Output the (X, Y) coordinate of the center of the cell containing the given text.  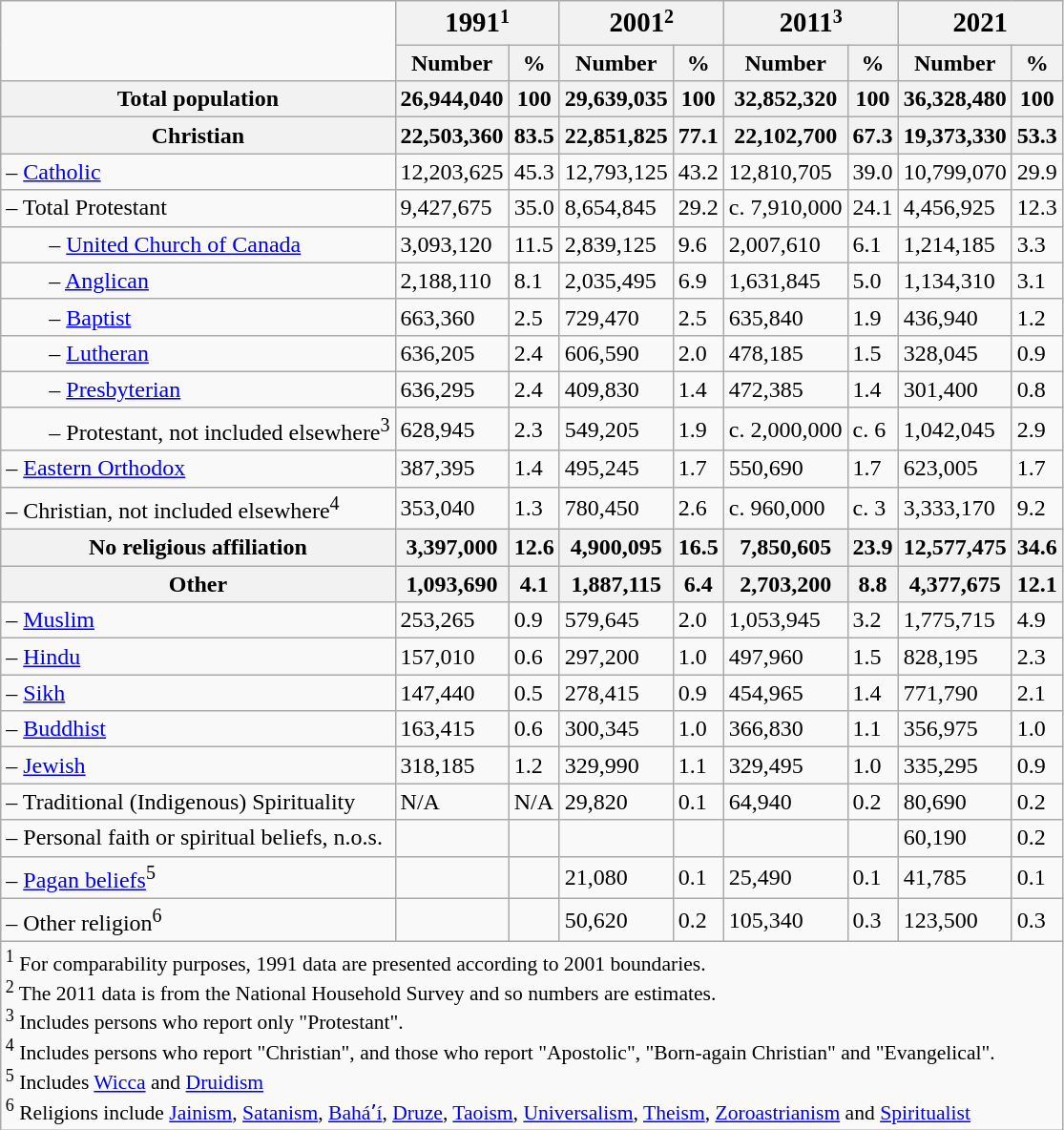
12.6 (534, 548)
45.3 (534, 172)
1,053,945 (785, 620)
53.3 (1036, 136)
2.6 (699, 508)
301,400 (954, 389)
23.9 (872, 548)
29.2 (699, 208)
11.5 (534, 244)
– Hindu (198, 657)
2.9 (1036, 429)
6.1 (872, 244)
356,975 (954, 729)
– Protestant, not included elsewhere3 (198, 429)
1.3 (534, 508)
729,470 (616, 317)
22,503,360 (452, 136)
83.5 (534, 136)
24.1 (872, 208)
64,940 (785, 802)
25,490 (785, 878)
3.3 (1036, 244)
34.6 (1036, 548)
12.1 (1036, 584)
0.8 (1036, 389)
c. 960,000 (785, 508)
12,793,125 (616, 172)
9.6 (699, 244)
1,093,690 (452, 584)
478,185 (785, 353)
329,990 (616, 765)
80,690 (954, 802)
50,620 (616, 920)
1,775,715 (954, 620)
c. 6 (872, 429)
329,495 (785, 765)
39.0 (872, 172)
21,080 (616, 878)
8.8 (872, 584)
– Baptist (198, 317)
2021 (980, 23)
606,590 (616, 353)
77.1 (699, 136)
– Christian, not included elsewhere4 (198, 508)
12,203,625 (452, 172)
636,205 (452, 353)
Other (198, 584)
41,785 (954, 878)
12,810,705 (785, 172)
636,295 (452, 389)
– Buddhist (198, 729)
60,190 (954, 838)
2,188,110 (452, 281)
2,839,125 (616, 244)
1,134,310 (954, 281)
3.2 (872, 620)
2,703,200 (785, 584)
8.1 (534, 281)
253,265 (452, 620)
4,900,095 (616, 548)
– Presbyterian (198, 389)
297,200 (616, 657)
300,345 (616, 729)
– Muslim (198, 620)
2,035,495 (616, 281)
22,851,825 (616, 136)
36,328,480 (954, 99)
579,645 (616, 620)
2,007,610 (785, 244)
Christian (198, 136)
67.3 (872, 136)
780,450 (616, 508)
2.1 (1036, 693)
454,965 (785, 693)
3.1 (1036, 281)
436,940 (954, 317)
22,102,700 (785, 136)
– Anglican (198, 281)
6.9 (699, 281)
8,654,845 (616, 208)
– Total Protestant (198, 208)
495,245 (616, 469)
5.0 (872, 281)
828,195 (954, 657)
328,045 (954, 353)
387,395 (452, 469)
1,631,845 (785, 281)
No religious affiliation (198, 548)
43.2 (699, 172)
1,214,185 (954, 244)
366,830 (785, 729)
20113 (811, 23)
409,830 (616, 389)
– Catholic (198, 172)
32,852,320 (785, 99)
4,377,675 (954, 584)
26,944,040 (452, 99)
19911 (477, 23)
– Pagan beliefs5 (198, 878)
29,820 (616, 802)
c. 7,910,000 (785, 208)
663,360 (452, 317)
12,577,475 (954, 548)
1,042,045 (954, 429)
29.9 (1036, 172)
– Traditional (Indigenous) Spirituality (198, 802)
623,005 (954, 469)
– Lutheran (198, 353)
628,945 (452, 429)
472,385 (785, 389)
0.5 (534, 693)
29,639,035 (616, 99)
4.1 (534, 584)
3,333,170 (954, 508)
771,790 (954, 693)
20012 (641, 23)
3,093,120 (452, 244)
12.3 (1036, 208)
– Other religion6 (198, 920)
10,799,070 (954, 172)
16.5 (699, 548)
35.0 (534, 208)
– Eastern Orthodox (198, 469)
497,960 (785, 657)
c. 3 (872, 508)
– Personal faith or spiritual beliefs, n.o.s. (198, 838)
9,427,675 (452, 208)
4.9 (1036, 620)
550,690 (785, 469)
318,185 (452, 765)
157,010 (452, 657)
9.2 (1036, 508)
335,295 (954, 765)
7,850,605 (785, 548)
– Jewish (198, 765)
278,415 (616, 693)
147,440 (452, 693)
549,205 (616, 429)
c. 2,000,000 (785, 429)
635,840 (785, 317)
123,500 (954, 920)
Total population (198, 99)
1,887,115 (616, 584)
163,415 (452, 729)
4,456,925 (954, 208)
353,040 (452, 508)
105,340 (785, 920)
6.4 (699, 584)
– Sikh (198, 693)
19,373,330 (954, 136)
3,397,000 (452, 548)
– United Church of Canada (198, 244)
